Find where the given text appears and provide that cell's center as (x, y) coordinate. 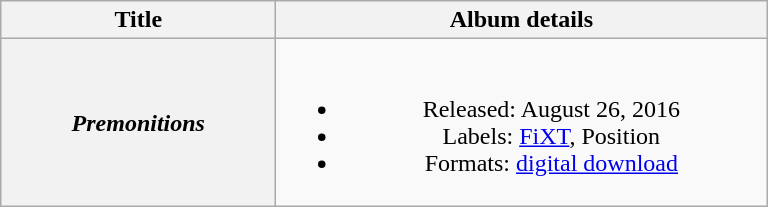
Album details (522, 20)
Released: August 26, 2016Labels: FiXT, PositionFormats: digital download (522, 122)
Title (138, 20)
Premonitions (138, 122)
